Identify which cell holds the provided text, then report its [x, y] central coordinate. 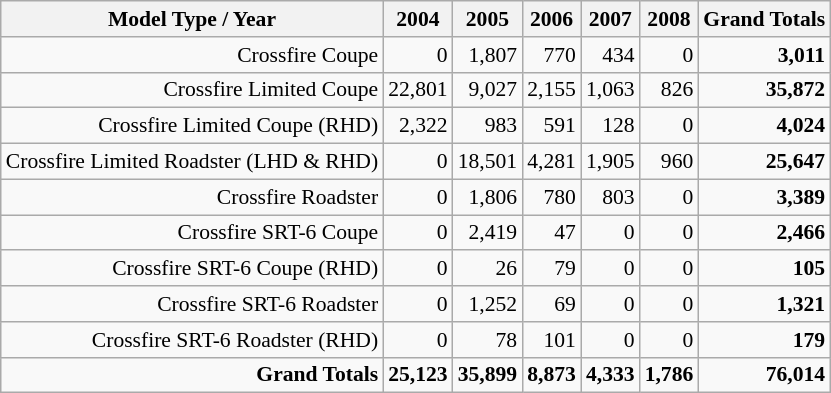
Crossfire SRT-6 Coupe (RHD) [192, 269]
47 [552, 233]
1,806 [488, 197]
8,873 [552, 375]
2,466 [764, 233]
76,014 [764, 375]
79 [552, 269]
4,333 [610, 375]
Crossfire SRT-6 Roadster [192, 304]
25,123 [418, 375]
Crossfire Roadster [192, 197]
3,011 [764, 55]
105 [764, 269]
Crossfire Limited Roadster (LHD & RHD) [192, 162]
2,155 [552, 90]
826 [670, 90]
Crossfire Coupe [192, 55]
78 [488, 340]
1,807 [488, 55]
2004 [418, 19]
960 [670, 162]
179 [764, 340]
4,281 [552, 162]
770 [552, 55]
1,252 [488, 304]
26 [488, 269]
Crossfire Limited Coupe [192, 90]
22,801 [418, 90]
2007 [610, 19]
35,899 [488, 375]
591 [552, 126]
434 [610, 55]
2006 [552, 19]
1,063 [610, 90]
25,647 [764, 162]
Crossfire SRT-6 Roadster (RHD) [192, 340]
18,501 [488, 162]
1,321 [764, 304]
780 [552, 197]
1,905 [610, 162]
2005 [488, 19]
2,322 [418, 126]
1,786 [670, 375]
Crossfire Limited Coupe (RHD) [192, 126]
4,024 [764, 126]
983 [488, 126]
2,419 [488, 233]
Crossfire SRT-6 Coupe [192, 233]
2008 [670, 19]
803 [610, 197]
9,027 [488, 90]
3,389 [764, 197]
35,872 [764, 90]
Model Type / Year [192, 19]
101 [552, 340]
69 [552, 304]
128 [610, 126]
